Capture the cell that displays the provided text and extract its [x, y] central coordinate. 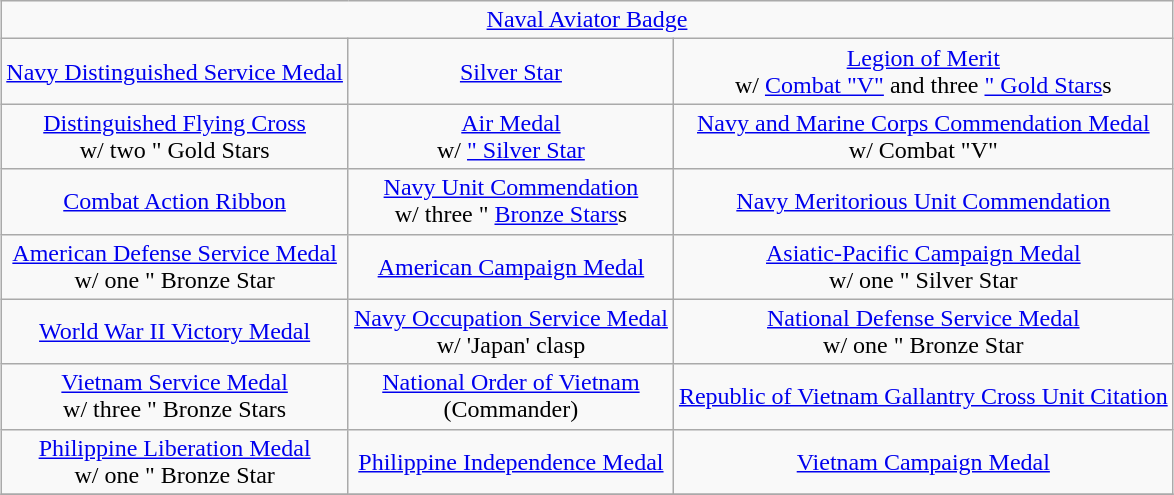
Air Medalw/ " Silver Star [510, 136]
National Defense Service Medalw/ one " Bronze Star [923, 332]
Naval Aviator Badge [587, 20]
Legion of Meritw/ Combat "V" and three " Gold Starss [923, 72]
Asiatic-Pacific Campaign Medalw/ one " Silver Star [923, 266]
Distinguished Flying Crossw/ two " Gold Stars [175, 136]
Navy Meritorious Unit Commendation [923, 202]
Navy Distinguished Service Medal [175, 72]
Navy and Marine Corps Commendation Medalw/ Combat "V" [923, 136]
Philippine Independence Medal [510, 462]
Philippine Liberation Medalw/ one " Bronze Star [175, 462]
American Defense Service Medalw/ one " Bronze Star [175, 266]
Navy Occupation Service Medalw/ 'Japan' clasp [510, 332]
Vietnam Campaign Medal [923, 462]
Republic of Vietnam Gallantry Cross Unit Citation [923, 396]
National Order of Vietnam(Commander) [510, 396]
World War II Victory Medal [175, 332]
Vietnam Service Medalw/ three " Bronze Stars [175, 396]
Navy Unit Commendationw/ three " Bronze Starss [510, 202]
Combat Action Ribbon [175, 202]
Silver Star [510, 72]
American Campaign Medal [510, 266]
